Pinpoint the cell where the given text exists, returning its [x, y] midpoint coordinate. 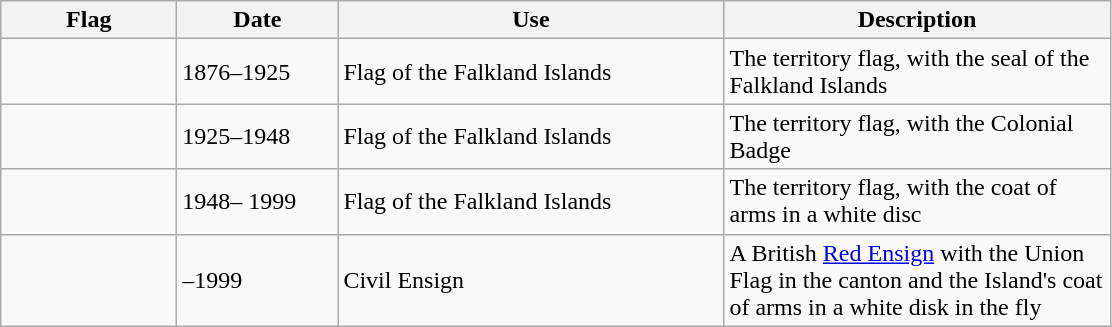
1948– 1999 [258, 202]
The territory flag, with the Colonial Badge [917, 136]
Date [258, 20]
–1999 [258, 280]
Flag [89, 20]
Description [917, 20]
Civil Ensign [531, 280]
The territory flag, with the coat of arms in a white disc [917, 202]
1876–1925 [258, 72]
A British Red Ensign with the Union Flag in the canton and the Island's coat of arms in a white disk in the fly [917, 280]
1925–1948 [258, 136]
Use [531, 20]
The territory flag, with the seal of the Falkland Islands [917, 72]
